Return [x, y] of the center of cell containing provided text 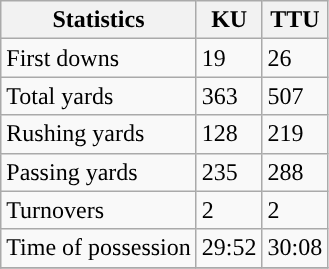
128 [229, 134]
Time of possession [99, 248]
Turnovers [99, 210]
288 [295, 172]
TTU [295, 20]
363 [229, 96]
Total yards [99, 96]
26 [295, 58]
235 [229, 172]
Statistics [99, 20]
First downs [99, 58]
30:08 [295, 248]
219 [295, 134]
507 [295, 96]
KU [229, 20]
19 [229, 58]
29:52 [229, 248]
Passing yards [99, 172]
Rushing yards [99, 134]
